Capture the cell that displays the provided text and extract its [x, y] central coordinate. 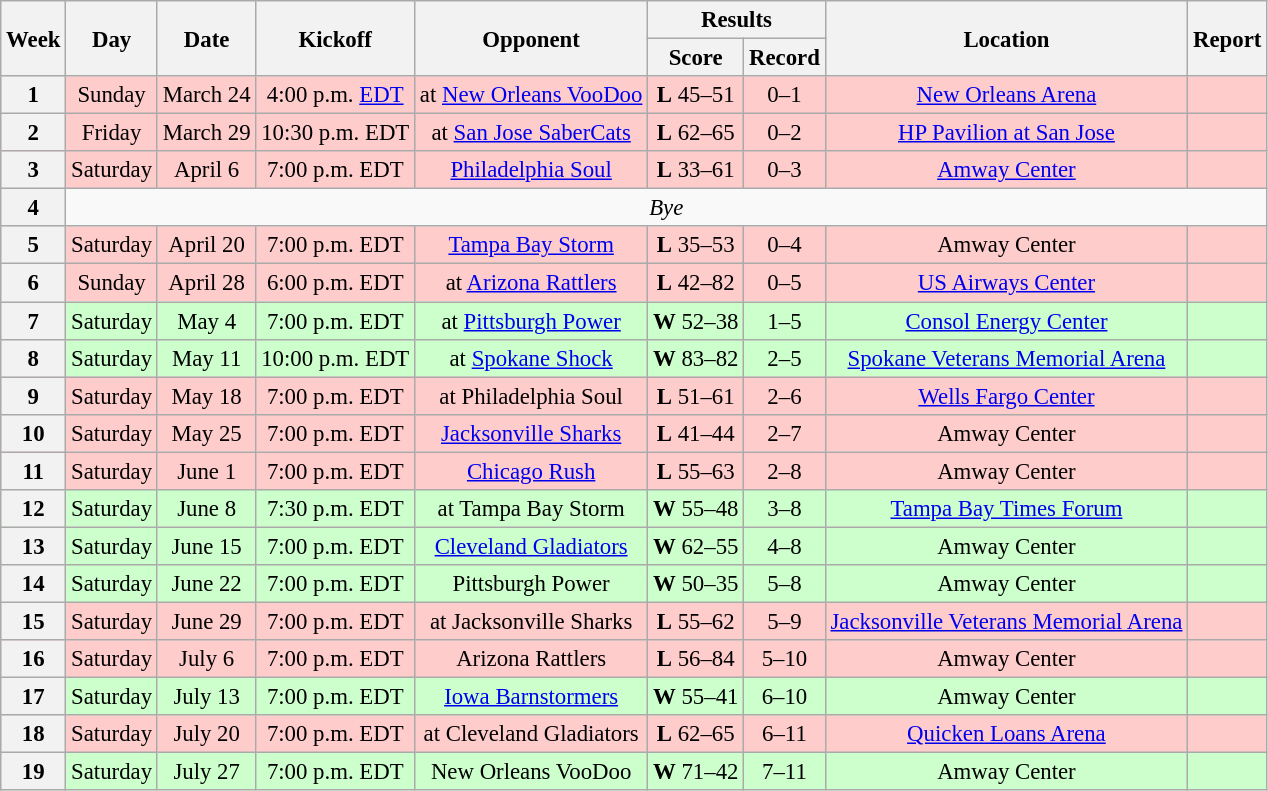
L 45–51 [696, 95]
2–5 [784, 358]
8 [34, 358]
May 18 [206, 396]
Location [1006, 38]
4 [34, 208]
L 51–61 [696, 396]
at Jacksonville Sharks [532, 621]
Tampa Bay Storm [532, 245]
10 [34, 433]
6–10 [784, 697]
6–11 [784, 734]
June 22 [206, 584]
June 29 [206, 621]
5–8 [784, 584]
17 [34, 697]
L 35–53 [696, 245]
11 [34, 471]
Tampa Bay Times Forum [1006, 509]
W 55–48 [696, 509]
7 [34, 321]
July 6 [206, 659]
Cleveland Gladiators [532, 546]
5 [34, 245]
W 50–35 [696, 584]
0–2 [784, 133]
2–6 [784, 396]
New Orleans Arena [1006, 95]
W 55–41 [696, 697]
Arizona Rattlers [532, 659]
6 [34, 283]
Philadelphia Soul [532, 170]
Pittsburgh Power [532, 584]
Date [206, 38]
March 29 [206, 133]
6:00 p.m. EDT [336, 283]
1 [34, 95]
at Pittsburgh Power [532, 321]
L 56–84 [696, 659]
HP Pavilion at San Jose [1006, 133]
1–5 [784, 321]
Results [736, 20]
at Tampa Bay Storm [532, 509]
Opponent [532, 38]
3–8 [784, 509]
2–7 [784, 433]
12 [34, 509]
July 13 [206, 697]
0–4 [784, 245]
2 [34, 133]
Report [1228, 38]
0–5 [784, 283]
W 62–55 [696, 546]
0–1 [784, 95]
June 15 [206, 546]
March 24 [206, 95]
April 28 [206, 283]
at Cleveland Gladiators [532, 734]
W 83–82 [696, 358]
New Orleans VooDoo [532, 772]
Week [34, 38]
Wells Fargo Center [1006, 396]
Iowa Barnstormers [532, 697]
5–9 [784, 621]
W 52–38 [696, 321]
4:00 p.m. EDT [336, 95]
L 42–82 [696, 283]
Kickoff [336, 38]
Consol Energy Center [1006, 321]
4–8 [784, 546]
June 8 [206, 509]
July 27 [206, 772]
US Airways Center [1006, 283]
at New Orleans VooDoo [532, 95]
Jacksonville Sharks [532, 433]
at Arizona Rattlers [532, 283]
Chicago Rush [532, 471]
18 [34, 734]
7–11 [784, 772]
Friday [112, 133]
Score [696, 58]
3 [34, 170]
May 25 [206, 433]
10:30 p.m. EDT [336, 133]
7:30 p.m. EDT [336, 509]
14 [34, 584]
13 [34, 546]
0–3 [784, 170]
16 [34, 659]
Quicken Loans Arena [1006, 734]
2–8 [784, 471]
at Philadelphia Soul [532, 396]
15 [34, 621]
Record [784, 58]
L 33–61 [696, 170]
June 1 [206, 471]
Spokane Veterans Memorial Arena [1006, 358]
at San Jose SaberCats [532, 133]
19 [34, 772]
10:00 p.m. EDT [336, 358]
5–10 [784, 659]
April 6 [206, 170]
July 20 [206, 734]
May 11 [206, 358]
L 41–44 [696, 433]
L 55–62 [696, 621]
April 20 [206, 245]
May 4 [206, 321]
Jacksonville Veterans Memorial Arena [1006, 621]
W 71–42 [696, 772]
Bye [666, 208]
Day [112, 38]
L 55–63 [696, 471]
at Spokane Shock [532, 358]
9 [34, 396]
